Output the [X, Y] coordinate of the center of the cell containing the given text.  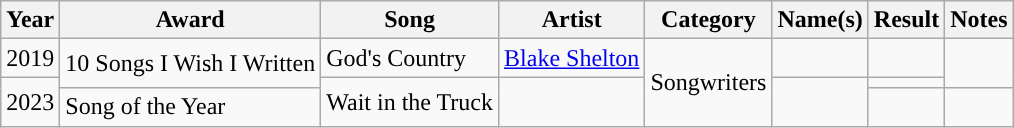
Award [190, 20]
Artist [572, 20]
Song [410, 20]
Wait in the Truck [410, 102]
Name(s) [820, 20]
Blake Shelton [572, 58]
2023 [30, 102]
10 Songs I Wish I Written [190, 64]
God's Country [410, 58]
Songwriters [708, 82]
Category [708, 20]
Notes [979, 20]
Result [906, 20]
2019 [30, 58]
Year [30, 20]
Song of the Year [190, 107]
